Return (x, y) of the center of cell containing provided text 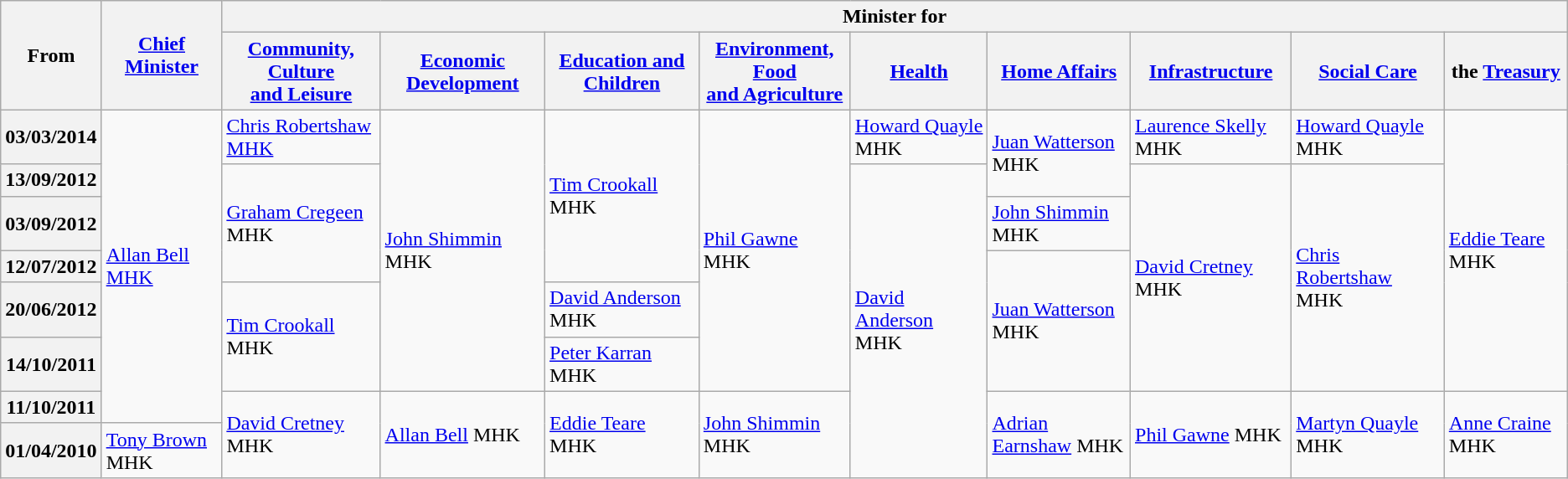
Tony Brown MHK (162, 451)
Graham Cregeen MHK (302, 223)
Economic Development (462, 71)
Laurence Skelly MHK (1211, 137)
Infrastructure (1211, 71)
14/10/2011 (51, 363)
Anne Craine MHK (1506, 434)
Home Affairs (1059, 71)
Peter Karran MHK (622, 363)
12/07/2012 (51, 266)
Chief Minister (162, 55)
Environment, Foodand Agriculture (774, 71)
03/03/2014 (51, 137)
03/09/2012 (51, 223)
11/10/2011 (51, 407)
From (51, 55)
Community, Cultureand Leisure (302, 71)
Minister for (895, 17)
20/06/2012 (51, 310)
Social Care (1369, 71)
Martyn Quayle MHK (1369, 434)
13/09/2012 (51, 180)
01/04/2010 (51, 451)
the Treasury (1506, 71)
Adrian Earnshaw MHK (1059, 434)
Health (919, 71)
Education and Children (622, 71)
